Find where the given text appears and provide that cell's center as [x, y] coordinate. 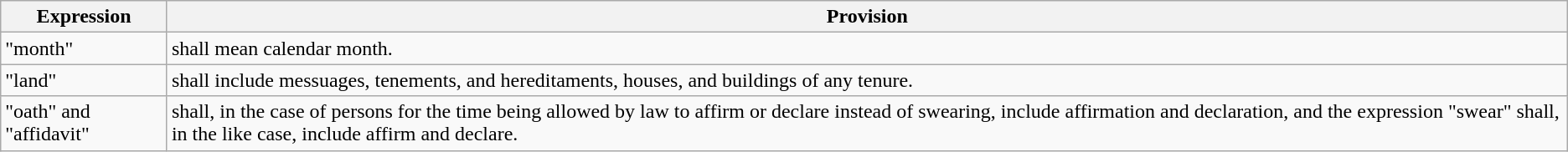
shall include messuages, tenements, and hereditaments, houses, and buildings of any tenure. [867, 80]
Expression [84, 17]
"month" [84, 48]
shall mean calendar month. [867, 48]
Provision [867, 17]
"land" [84, 80]
"oath" and "affidavit" [84, 124]
